Detect which cell encompasses the target text, then output its (X, Y) center coordinate. 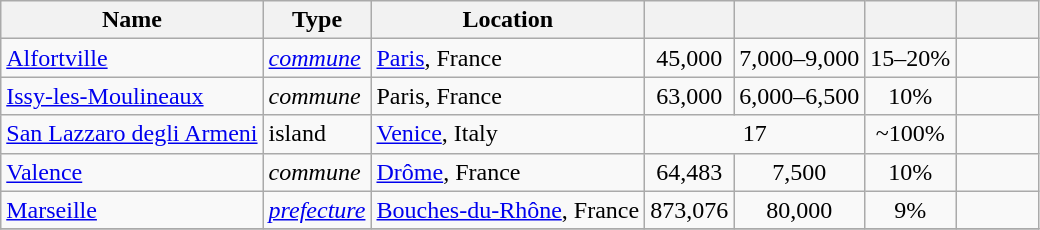
Venice, Italy (508, 134)
80,000 (800, 210)
17 (755, 134)
6,000–6,500 (800, 96)
Drôme, France (508, 172)
45,000 (690, 58)
7,500 (800, 172)
prefecture (317, 210)
~100% (910, 134)
Marseille (132, 210)
San Lazzaro degli Armeni (132, 134)
7,000–9,000 (800, 58)
island (317, 134)
Bouches-du-Rhône, France (508, 210)
Valence (132, 172)
9% (910, 210)
15–20% (910, 58)
Issy-les-Moulineaux (132, 96)
64,483 (690, 172)
Name (132, 20)
Type (317, 20)
873,076 (690, 210)
Alfortville (132, 58)
63,000 (690, 96)
Location (508, 20)
